Detect which cell encompasses the target text, then output its [x, y] center coordinate. 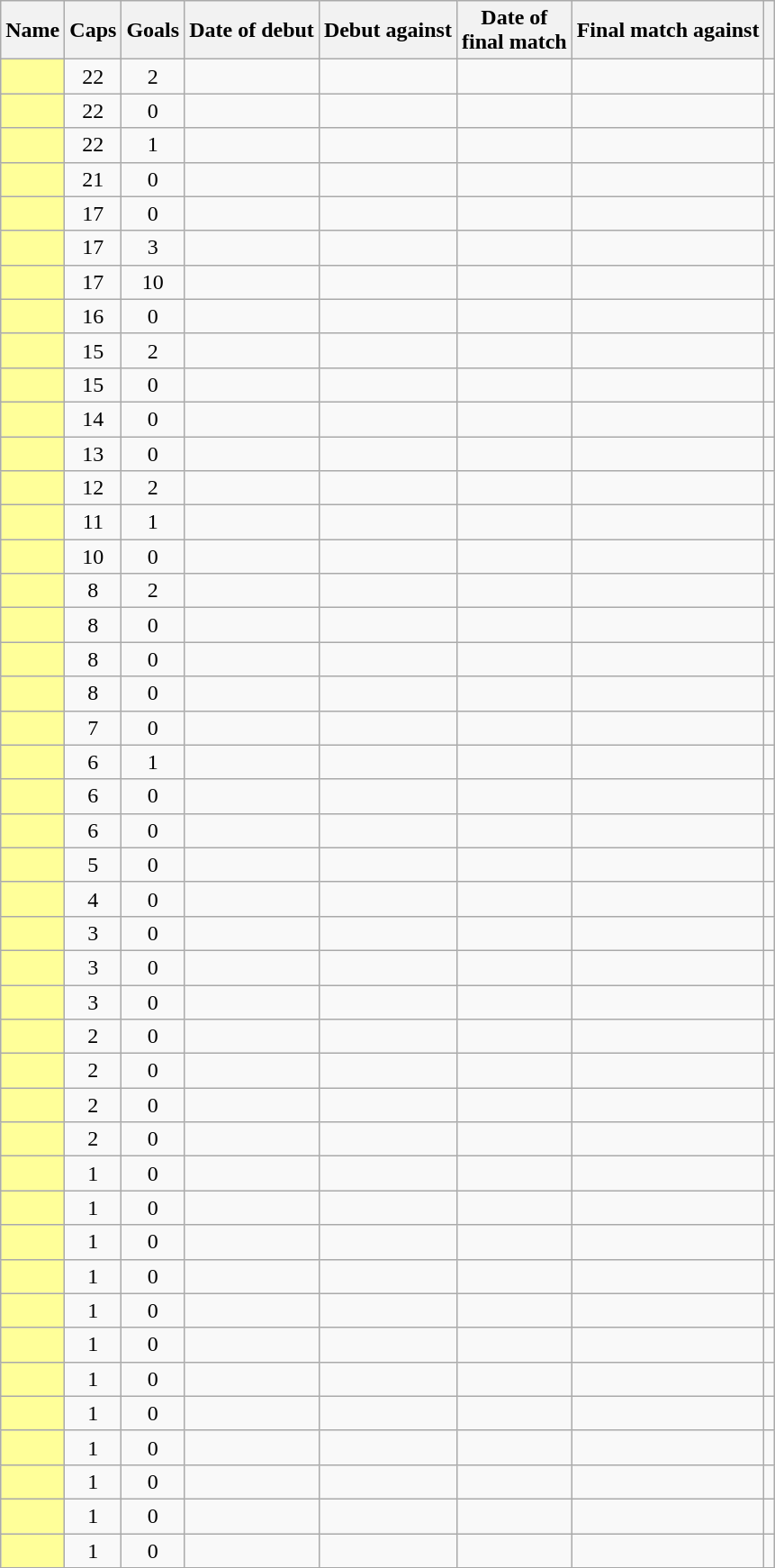
11 [94, 522]
Goals [153, 31]
5 [94, 865]
Date offinal match [514, 31]
7 [94, 728]
4 [94, 899]
Final match against [668, 31]
Caps [94, 31]
21 [94, 179]
16 [94, 316]
Name [32, 31]
13 [94, 453]
14 [94, 419]
Debut against [387, 31]
Date of debut [252, 31]
12 [94, 488]
